Determine the [X, Y] coordinate at the center of the cell enclosing the given text.  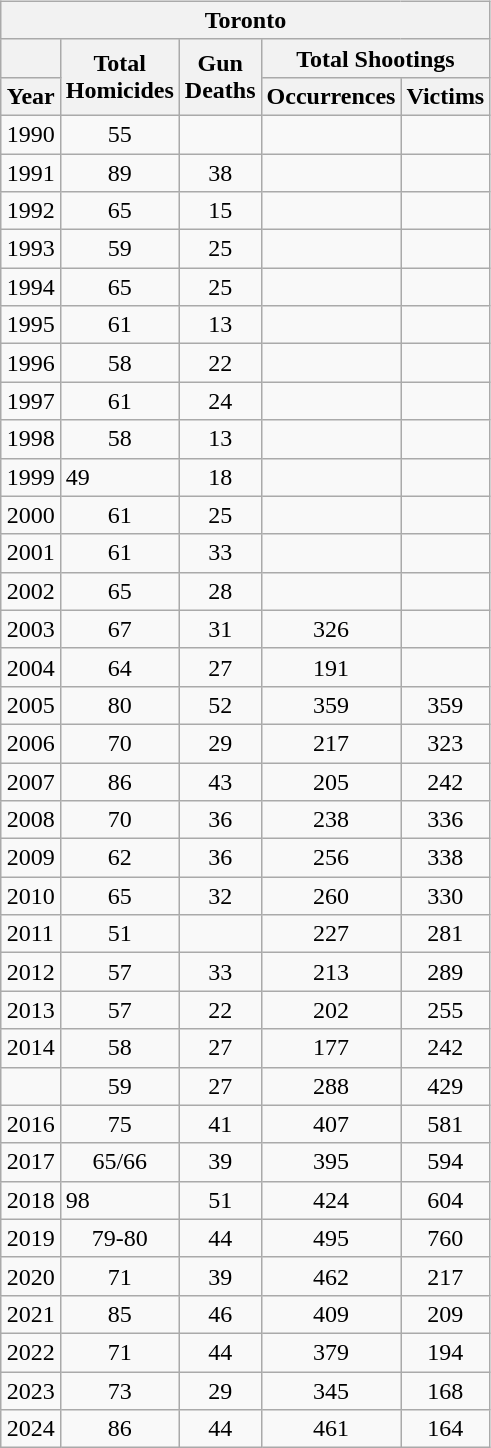
1993 [30, 249]
2022 [30, 1352]
209 [446, 1314]
168 [446, 1391]
38 [220, 173]
395 [331, 1162]
424 [331, 1200]
2018 [30, 1200]
41 [220, 1124]
256 [331, 858]
594 [446, 1162]
75 [120, 1124]
1998 [30, 439]
1990 [30, 134]
760 [446, 1238]
24 [220, 401]
73 [120, 1391]
495 [331, 1238]
2019 [30, 1238]
64 [120, 667]
326 [331, 629]
2010 [30, 896]
213 [331, 972]
1992 [30, 211]
2012 [30, 972]
2014 [30, 1048]
2000 [30, 515]
205 [331, 781]
2011 [30, 934]
62 [120, 858]
194 [446, 1352]
604 [446, 1200]
2001 [30, 553]
2016 [30, 1124]
2006 [30, 743]
409 [331, 1314]
2003 [30, 629]
2002 [30, 591]
336 [446, 820]
1997 [30, 401]
238 [331, 820]
32 [220, 896]
49 [120, 477]
2024 [30, 1429]
Toronto [246, 20]
Year [30, 96]
407 [331, 1124]
462 [331, 1276]
429 [446, 1086]
1999 [30, 477]
98 [120, 1200]
255 [446, 1010]
260 [331, 896]
TotalHomicides [120, 77]
191 [331, 667]
227 [331, 934]
Occurrences [331, 96]
28 [220, 591]
2009 [30, 858]
2007 [30, 781]
2021 [30, 1314]
202 [331, 1010]
581 [446, 1124]
2023 [30, 1391]
85 [120, 1314]
2017 [30, 1162]
79-80 [120, 1238]
Total Shootings [376, 58]
338 [446, 858]
281 [446, 934]
323 [446, 743]
15 [220, 211]
GunDeaths [220, 77]
2020 [30, 1276]
345 [331, 1391]
1991 [30, 173]
46 [220, 1314]
164 [446, 1429]
288 [331, 1086]
31 [220, 629]
18 [220, 477]
1995 [30, 325]
2008 [30, 820]
89 [120, 173]
Victims [446, 96]
2013 [30, 1010]
2004 [30, 667]
177 [331, 1048]
1994 [30, 287]
43 [220, 781]
330 [446, 896]
65/66 [120, 1162]
1996 [30, 363]
80 [120, 705]
461 [331, 1429]
379 [331, 1352]
67 [120, 629]
55 [120, 134]
2005 [30, 705]
289 [446, 972]
52 [220, 705]
